Search for the cell housing the specified text and yield its (x, y) center coordinate. 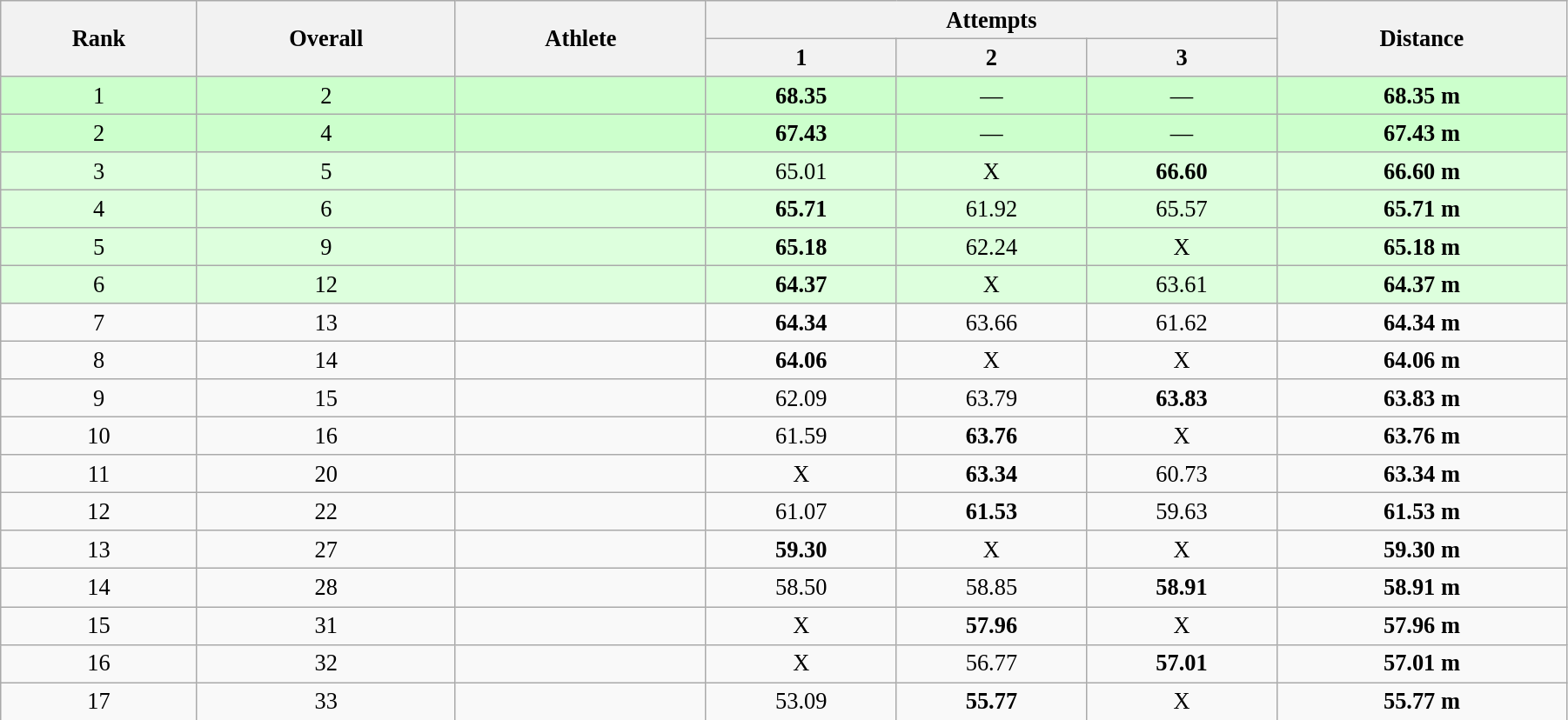
59.63 (1182, 511)
64.37 m (1422, 284)
55.77 m (1422, 701)
65.18 (801, 247)
61.59 (801, 436)
11 (99, 474)
61.53 (992, 511)
55.77 (992, 701)
65.71 (801, 209)
17 (99, 701)
7 (99, 323)
64.34 (801, 323)
Rank (99, 38)
8 (99, 360)
63.61 (1182, 284)
31 (325, 625)
63.83 (1182, 398)
65.57 (1182, 209)
57.01 (1182, 663)
63.79 (992, 398)
Athlete (580, 38)
63.76 (992, 436)
63.34 (992, 474)
27 (325, 550)
65.71 m (1422, 209)
60.73 (1182, 474)
58.50 (801, 588)
28 (325, 588)
65.18 m (1422, 247)
64.37 (801, 284)
58.91 (1182, 588)
Overall (325, 38)
20 (325, 474)
64.06 m (1422, 360)
59.30 (801, 550)
64.06 (801, 360)
56.77 (992, 663)
61.53 m (1422, 511)
68.35 (801, 95)
33 (325, 701)
32 (325, 663)
63.83 m (1422, 398)
63.66 (992, 323)
58.85 (992, 588)
61.07 (801, 511)
61.92 (992, 209)
62.09 (801, 398)
67.43 (801, 133)
63.34 m (1422, 474)
10 (99, 436)
62.24 (992, 247)
Attempts (991, 19)
22 (325, 511)
61.62 (1182, 323)
58.91 m (1422, 588)
53.09 (801, 701)
67.43 m (1422, 133)
66.60 (1182, 171)
57.96 (992, 625)
64.34 m (1422, 323)
66.60 m (1422, 171)
63.76 m (1422, 436)
Distance (1422, 38)
57.96 m (1422, 625)
68.35 m (1422, 95)
57.01 m (1422, 663)
59.30 m (1422, 550)
65.01 (801, 171)
